Scan for the cell matching the given text and deliver its (x, y) coordinate at center. 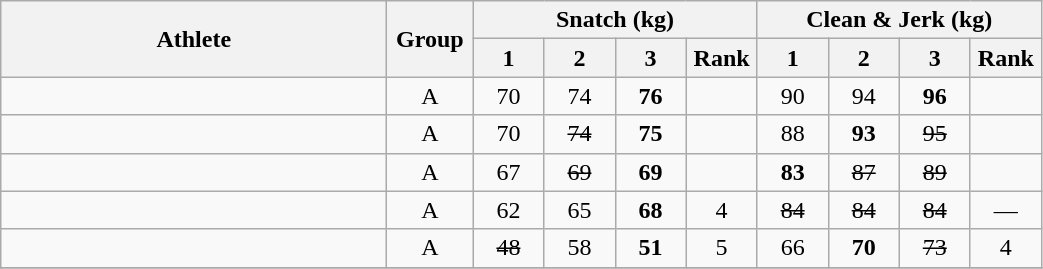
66 (792, 248)
Clean & Jerk (kg) (899, 20)
Athlete (194, 39)
95 (934, 134)
94 (864, 96)
87 (864, 172)
90 (792, 96)
67 (508, 172)
68 (650, 210)
75 (650, 134)
62 (508, 210)
73 (934, 248)
48 (508, 248)
96 (934, 96)
93 (864, 134)
51 (650, 248)
88 (792, 134)
89 (934, 172)
Group (430, 39)
76 (650, 96)
— (1006, 210)
58 (580, 248)
5 (722, 248)
Snatch (kg) (615, 20)
65 (580, 210)
83 (792, 172)
